For the text-containing cell, return its midpoint in [x, y] coordinate format. 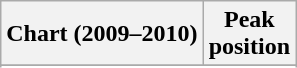
Peakposition [249, 34]
Chart (2009–2010) [102, 34]
